Return the [X, Y] coordinate for the center point of the cell that contains the specified text.  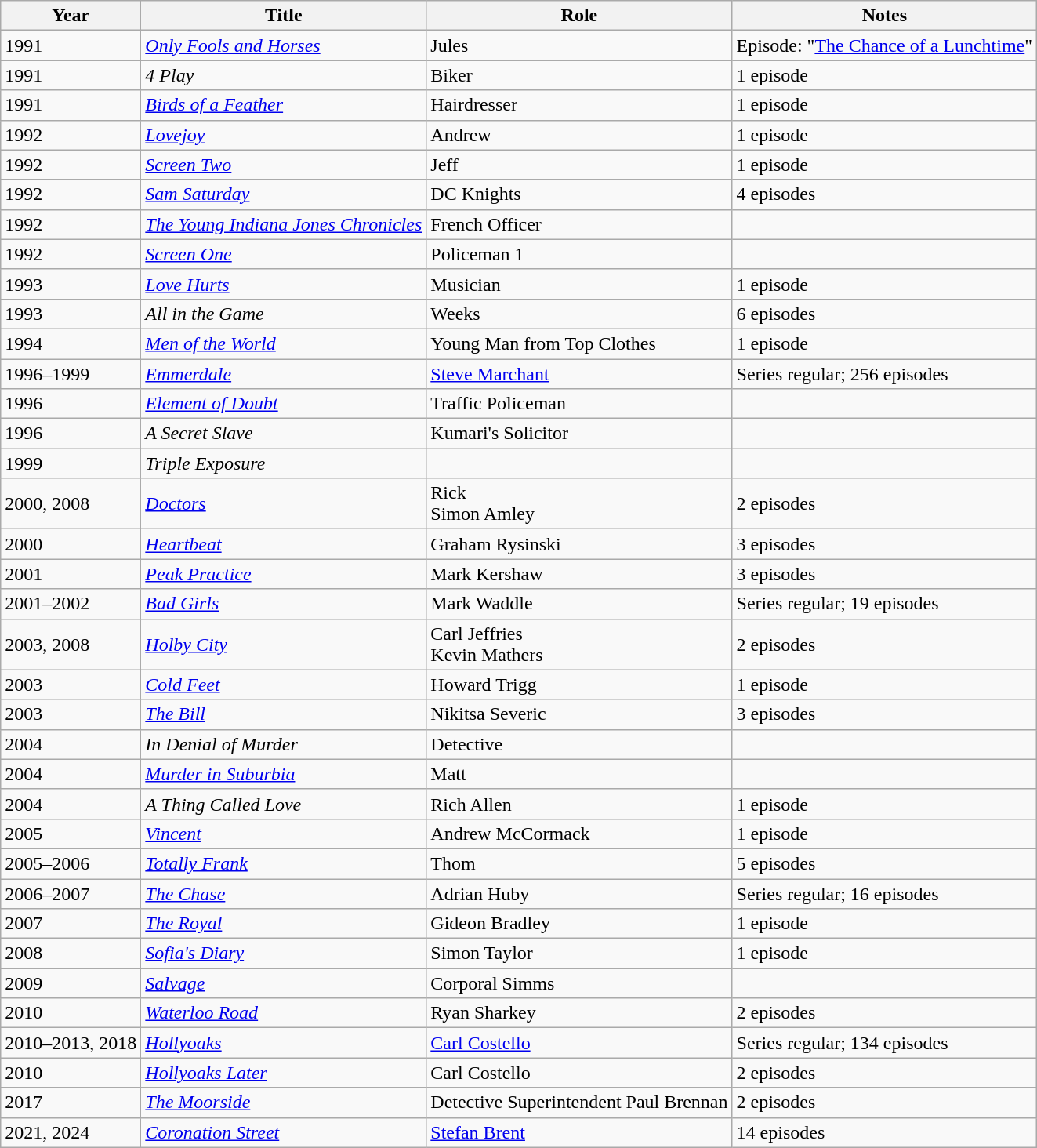
Hairdresser [579, 105]
Salvage [284, 983]
Triple Exposure [284, 463]
Sofia's Diary [284, 954]
Emmerdale [284, 374]
Bad Girls [284, 604]
Jules [579, 45]
Peak Practice [284, 574]
French Officer [579, 224]
Young Man from Top Clothes [579, 343]
Andrew McCormack [579, 834]
2006–2007 [71, 893]
Detective [579, 744]
2005 [71, 834]
Nikitsa Severic [579, 714]
The Moorside [284, 1103]
Andrew [579, 135]
Mark Waddle [579, 604]
Ryan Sharkey [579, 1013]
Totally Frank [284, 863]
Matt [579, 774]
Gideon Bradley [579, 924]
1994 [71, 343]
4 Play [284, 75]
2017 [71, 1103]
Detective Superintendent Paul Brennan [579, 1103]
2001–2002 [71, 604]
Coronation Street [284, 1132]
Howard Trigg [579, 685]
Weeks [579, 314]
Rich Allen [579, 804]
A Thing Called Love [284, 804]
Murder in Suburbia [284, 774]
2003, 2008 [71, 645]
Series regular; 19 episodes [884, 604]
Heartbeat [284, 544]
2021, 2024 [71, 1132]
Only Fools and Horses [284, 45]
The Chase [284, 893]
The Royal [284, 924]
2000, 2008 [71, 503]
Kumari's Solicitor [579, 434]
Jeff [579, 165]
The Bill [284, 714]
2008 [71, 954]
Waterloo Road [284, 1013]
Carl JeffriesKevin Mathers [579, 645]
Screen One [284, 254]
RickSimon Amley [579, 503]
Biker [579, 75]
Year [71, 16]
Lovejoy [284, 135]
Mark Kershaw [579, 574]
Holby City [284, 645]
The Young Indiana Jones Chronicles [284, 224]
Men of the World [284, 343]
Doctors [284, 503]
Title [284, 16]
Corporal Simms [579, 983]
Traffic Policeman [579, 404]
Graham Rysinski [579, 544]
DC Knights [579, 194]
4 episodes [884, 194]
Hollyoaks [284, 1043]
Series regular; 256 episodes [884, 374]
Element of Doubt [284, 404]
Birds of a Feather [284, 105]
6 episodes [884, 314]
Sam Saturday [284, 194]
1996–1999 [71, 374]
Thom [579, 863]
Policeman 1 [579, 254]
Screen Two [284, 165]
Vincent [284, 834]
Steve Marchant [579, 374]
Cold Feet [284, 685]
Musician [579, 284]
2010–2013, 2018 [71, 1043]
Stefan Brent [579, 1132]
A Secret Slave [284, 434]
2007 [71, 924]
Role [579, 16]
2000 [71, 544]
14 episodes [884, 1132]
2009 [71, 983]
Series regular; 16 episodes [884, 893]
Simon Taylor [579, 954]
Adrian Huby [579, 893]
2005–2006 [71, 863]
Series regular; 134 episodes [884, 1043]
Episode: "The Chance of a Lunchtime" [884, 45]
2001 [71, 574]
All in the Game [284, 314]
Love Hurts [284, 284]
Notes [884, 16]
5 episodes [884, 863]
In Denial of Murder [284, 744]
1999 [71, 463]
Hollyoaks Later [284, 1073]
